Return (x, y) of the center of cell containing provided text 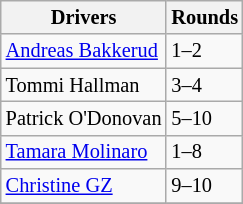
Tommi Hallman (84, 85)
1–2 (204, 51)
Patrick O'Donovan (84, 118)
5–10 (204, 118)
9–10 (204, 186)
Andreas Bakkerud (84, 51)
Drivers (84, 17)
Christine GZ (84, 186)
Tamara Molinaro (84, 152)
3–4 (204, 85)
1–8 (204, 152)
Rounds (204, 17)
